Find where the given text appears and provide that cell's center as [x, y] coordinate. 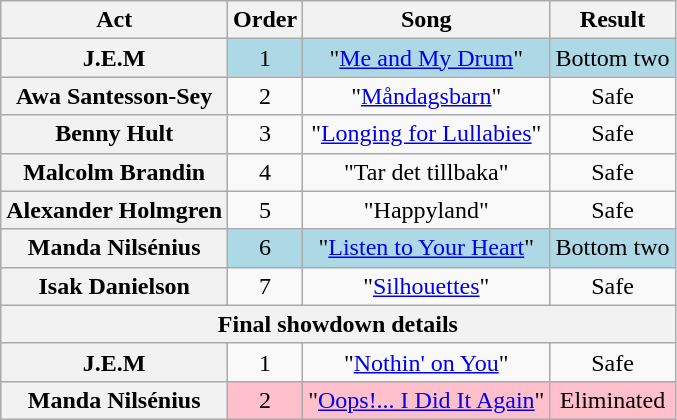
"Happyland" [426, 210]
Malcolm Brandin [114, 172]
"Listen to Your Heart" [426, 248]
Order [266, 20]
Benny Hult [114, 134]
Act [114, 20]
5 [266, 210]
Song [426, 20]
6 [266, 248]
"Nothin' on You" [426, 362]
"Måndagsbarn" [426, 96]
Final showdown details [338, 324]
Eliminated [612, 400]
"Oops!... I Did It Again" [426, 400]
Isak Danielson [114, 286]
"Tar det tillbaka" [426, 172]
"Me and My Drum" [426, 58]
Alexander Holmgren [114, 210]
"Longing for Lullabies" [426, 134]
4 [266, 172]
"Silhouettes" [426, 286]
7 [266, 286]
3 [266, 134]
Awa Santesson-Sey [114, 96]
Result [612, 20]
